Determine the [X, Y] coordinate at the center of the cell enclosing the given text.  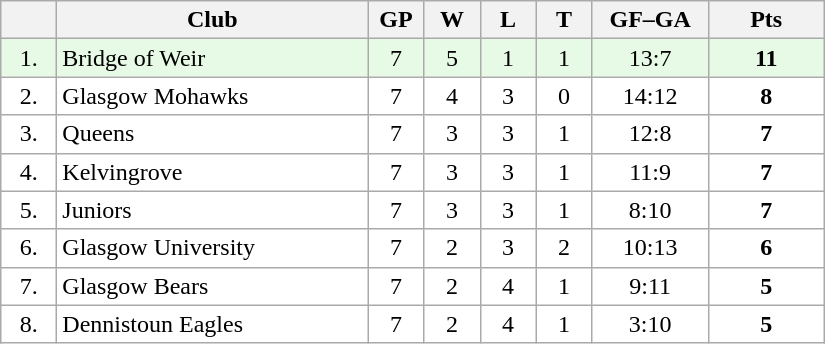
Pts [766, 20]
Glasgow University [212, 248]
3. [29, 134]
W [452, 20]
11:9 [650, 172]
7. [29, 286]
5. [29, 210]
GP [396, 20]
3:10 [650, 324]
6 [766, 248]
1. [29, 58]
9:11 [650, 286]
L [508, 20]
GF–GA [650, 20]
Queens [212, 134]
2. [29, 96]
8 [766, 96]
Juniors [212, 210]
6. [29, 248]
12:8 [650, 134]
10:13 [650, 248]
0 [564, 96]
Bridge of Weir [212, 58]
8. [29, 324]
Kelvingrove [212, 172]
11 [766, 58]
8:10 [650, 210]
Club [212, 20]
13:7 [650, 58]
Glasgow Bears [212, 286]
4. [29, 172]
14:12 [650, 96]
T [564, 20]
Glasgow Mohawks [212, 96]
Dennistoun Eagles [212, 324]
